Return the (x, y) coordinate for the center point of the cell that contains the specified text.  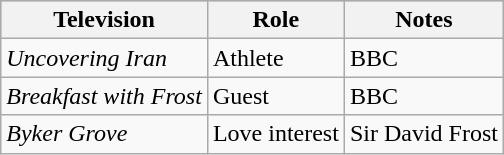
Guest (276, 96)
Notes (424, 20)
Athlete (276, 58)
Love interest (276, 134)
Byker Grove (104, 134)
Role (276, 20)
Sir David Frost (424, 134)
Breakfast with Frost (104, 96)
Uncovering Iran (104, 58)
Television (104, 20)
